Find where the given text appears and provide that cell's center as [x, y] coordinate. 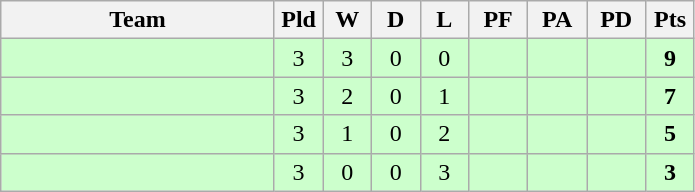
PF [498, 20]
7 [670, 96]
L [444, 20]
Pts [670, 20]
5 [670, 134]
PD [616, 20]
9 [670, 58]
Pld [298, 20]
Team [138, 20]
PA [558, 20]
W [348, 20]
D [396, 20]
